Determine the (X, Y) coordinate at the center of the cell enclosing the given text.  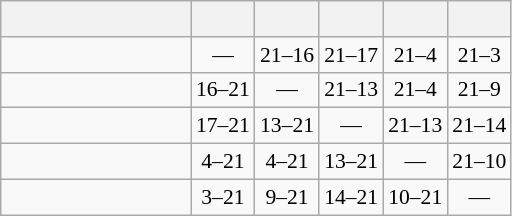
14–21 (351, 197)
21–17 (351, 55)
21–16 (287, 55)
10–21 (415, 197)
21–10 (479, 162)
3–21 (223, 197)
17–21 (223, 126)
21–14 (479, 126)
16–21 (223, 90)
9–21 (287, 197)
21–9 (479, 90)
21–3 (479, 55)
